Search for the cell housing the specified text and yield its (X, Y) center coordinate. 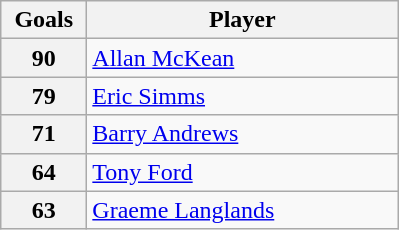
Player (242, 20)
Goals (44, 20)
Barry Andrews (242, 134)
79 (44, 96)
64 (44, 172)
90 (44, 58)
Eric Simms (242, 96)
63 (44, 210)
Graeme Langlands (242, 210)
71 (44, 134)
Tony Ford (242, 172)
Allan McKean (242, 58)
